Capture the cell that displays the provided text and extract its [x, y] central coordinate. 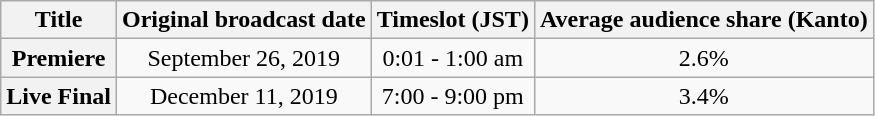
September 26, 2019 [244, 58]
December 11, 2019 [244, 96]
Original broadcast date [244, 20]
Premiere [59, 58]
2.6% [704, 58]
7:00 - 9:00 pm [452, 96]
Timeslot (JST) [452, 20]
0:01 - 1:00 am [452, 58]
3.4% [704, 96]
Average audience share (Kanto) [704, 20]
Live Final [59, 96]
Title [59, 20]
